Search for the cell housing the specified text and yield its [x, y] center coordinate. 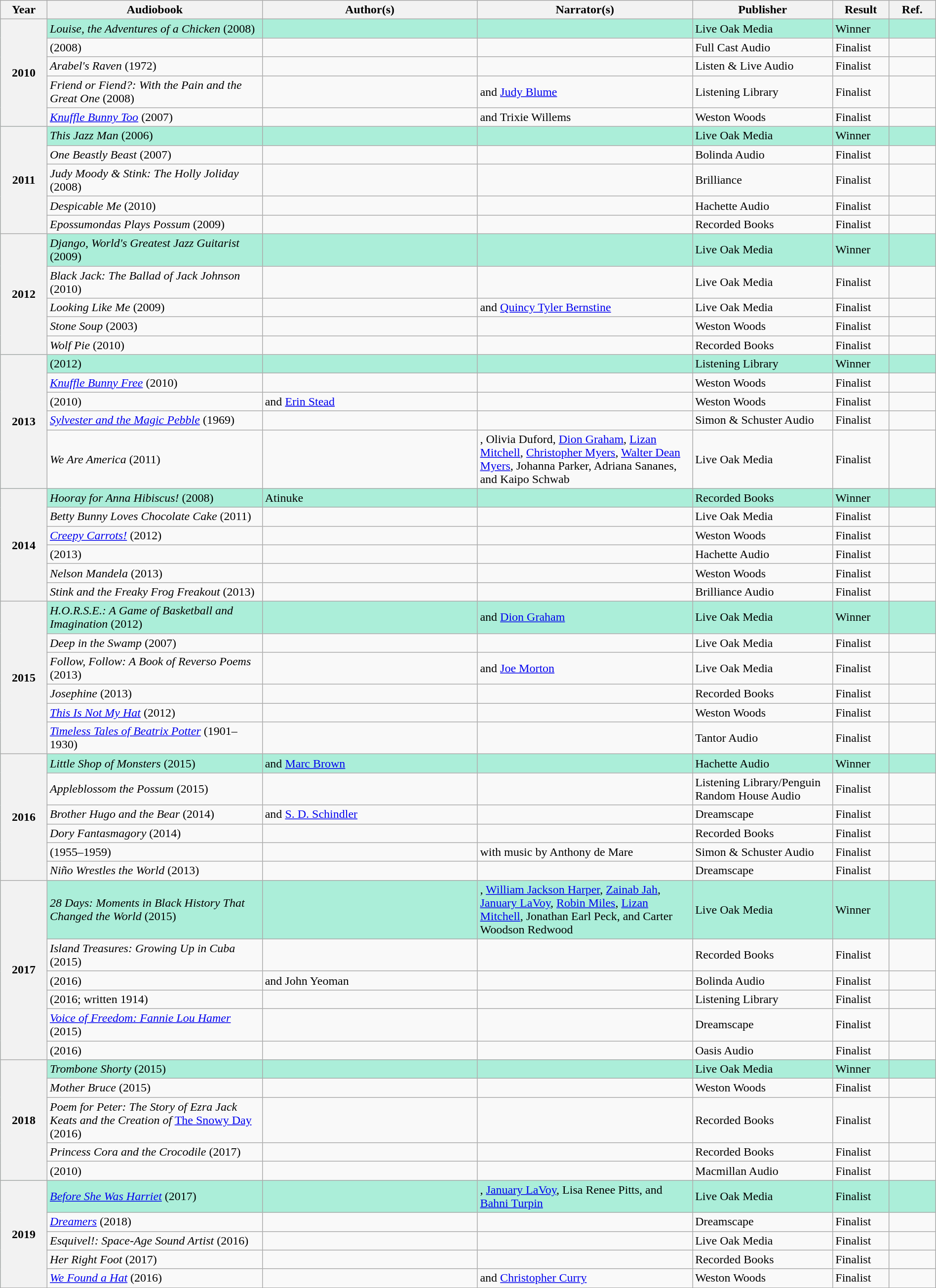
Before She Was Harriet (2017) [155, 1196]
Sylvester and the Magic Pebble (1969) [155, 420]
, January LaVoy, Lisa Renee Pitts, and Bahni Turpin [585, 1196]
Poem for Peter: The Story of Ezra Jack Keats and the Creation of The Snowy Day (2016) [155, 1120]
2015 [24, 678]
Princess Cora and the Crocodile (2017) [155, 1152]
2012 [24, 294]
Brother Hugo and the Bear (2014) [155, 814]
This Jazz Man (2006) [155, 136]
and Erin Stead [370, 402]
H.O.R.S.E.: A Game of Basketball and Imagination (2012) [155, 617]
2013 [24, 422]
Her Right Foot (2017) [155, 1259]
Josephine (2013) [155, 694]
Dreamers (2018) [155, 1222]
Judy Moody & Stink: The Holly Joliday (2008) [155, 180]
Result [861, 10]
Despicable Me (2010) [155, 205]
Brilliance [763, 180]
Esquivel!: Space-Age Sound Artist (2016) [155, 1241]
Stink and the Freaky Frog Freakout (2013) [155, 592]
2019 [24, 1234]
Publisher [763, 10]
Nelson Mandela (2013) [155, 573]
Narrator(s) [585, 10]
Django, World's Greatest Jazz Guitarist (2009) [155, 250]
Atinuke [370, 498]
Hooray for Anna Hibiscus! (2008) [155, 498]
2016 [24, 817]
2017 [24, 970]
Creepy Carrots! (2012) [155, 535]
with music by Anthony de Mare [585, 852]
Trombone Shorty (2015) [155, 1069]
Appleblossom the Possum (2015) [155, 789]
Black Jack: The Ballad of Jack Johnson (2010) [155, 282]
and Christopher Curry [585, 1278]
We Are America (2011) [155, 459]
and Quincy Tyler Bernstine [585, 308]
(2012) [155, 364]
Louise, the Adventures of a Chicken (2008) [155, 29]
Voice of Freedom: Fannie Lou Hamer (2015) [155, 1024]
Oasis Audio [763, 1050]
Timeless Tales of Beatrix Potter (1901–1930) [155, 738]
and Judy Blume [585, 92]
Epossumondas Plays Possum (2009) [155, 224]
2018 [24, 1120]
Mother Bruce (2015) [155, 1088]
Macmillan Audio [763, 1171]
28 Days: Moments in Black History That Changed the World (2015) [155, 910]
This Is Not My Hat (2012) [155, 713]
Listen & Live Audio [763, 66]
Dory Fantasmagory (2014) [155, 833]
Follow, Follow: A Book of Reverso Poems (2013) [155, 669]
, William Jackson Harper, Zainab Jah, January LaVoy, Robin Miles, Lizan Mitchell, Jonathan Earl Peck, and Carter Woodson Redwood [585, 910]
Wolf Pie (2010) [155, 345]
Listening Library/Penguin Random House Audio [763, 789]
and Joe Morton [585, 669]
2011 [24, 180]
Tantor Audio [763, 738]
(2008) [155, 47]
Friend or Fiend?: With the Pain and the Great One (2008) [155, 92]
(2016; written 1914) [155, 999]
One Beastly Beast (2007) [155, 155]
Little Shop of Monsters (2015) [155, 764]
2010 [24, 73]
and S. D. Schindler [370, 814]
Knuffle Bunny Free (2010) [155, 383]
and John Yeoman [370, 980]
and Trixie Willems [585, 117]
Audiobook [155, 10]
Niño Wrestles the World (2013) [155, 871]
Arabel's Raven (1972) [155, 66]
Brilliance Audio [763, 592]
Betty Bunny Loves Chocolate Cake (2011) [155, 517]
Looking Like Me (2009) [155, 308]
Year [24, 10]
(2013) [155, 554]
Author(s) [370, 10]
and Marc Brown [370, 764]
and Dion Graham [585, 617]
Island Treasures: Growing Up in Cuba (2015) [155, 955]
, Olivia Duford, Dion Graham, Lizan Mitchell, Christopher Myers, Walter Dean Myers, Johanna Parker, Adriana Sananes, and Kaipo Schwab [585, 459]
Stone Soup (2003) [155, 326]
(1955–1959) [155, 852]
Full Cast Audio [763, 47]
Knuffle Bunny Too (2007) [155, 117]
We Found a Hat (2016) [155, 1278]
Deep in the Swamp (2007) [155, 643]
2014 [24, 545]
Ref. [912, 10]
